Scan for the cell matching the given text and deliver its (X, Y) coordinate at center. 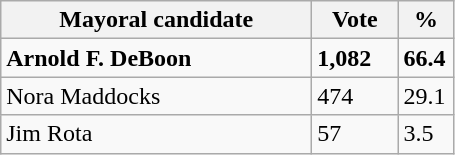
Arnold F. DeBoon (156, 58)
Nora Maddocks (156, 96)
29.1 (426, 96)
1,082 (355, 58)
3.5 (426, 134)
Mayoral candidate (156, 20)
66.4 (426, 58)
57 (355, 134)
Jim Rota (156, 134)
Vote (355, 20)
474 (355, 96)
% (426, 20)
